From the cell containing the given text, extract its center point as (X, Y) coordinate. 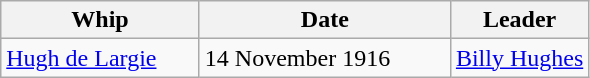
Date (324, 20)
Leader (519, 20)
Billy Hughes (519, 58)
14 November 1916 (324, 58)
Hugh de Largie (100, 58)
Whip (100, 20)
